Capture the cell that displays the provided text and extract its [X, Y] central coordinate. 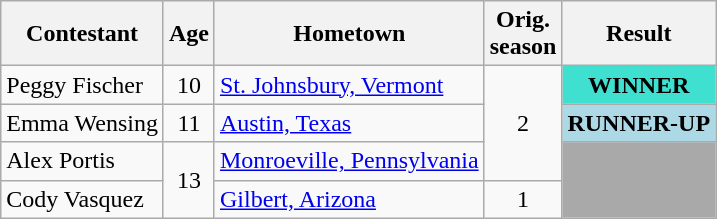
Cody Vasquez [82, 199]
Emma Wensing [82, 123]
Age [188, 34]
Hometown [349, 34]
Austin, Texas [349, 123]
Alex Portis [82, 161]
10 [188, 85]
WINNER [639, 85]
Gilbert, Arizona [349, 199]
Result [639, 34]
Orig.season [523, 34]
Monroeville, Pennsylvania [349, 161]
11 [188, 123]
St. Johnsbury, Vermont [349, 85]
2 [523, 123]
Contestant [82, 34]
Peggy Fischer [82, 85]
13 [188, 180]
RUNNER-UP [639, 123]
1 [523, 199]
